Return the [x, y] coordinate for the center point of the cell that contains the specified text.  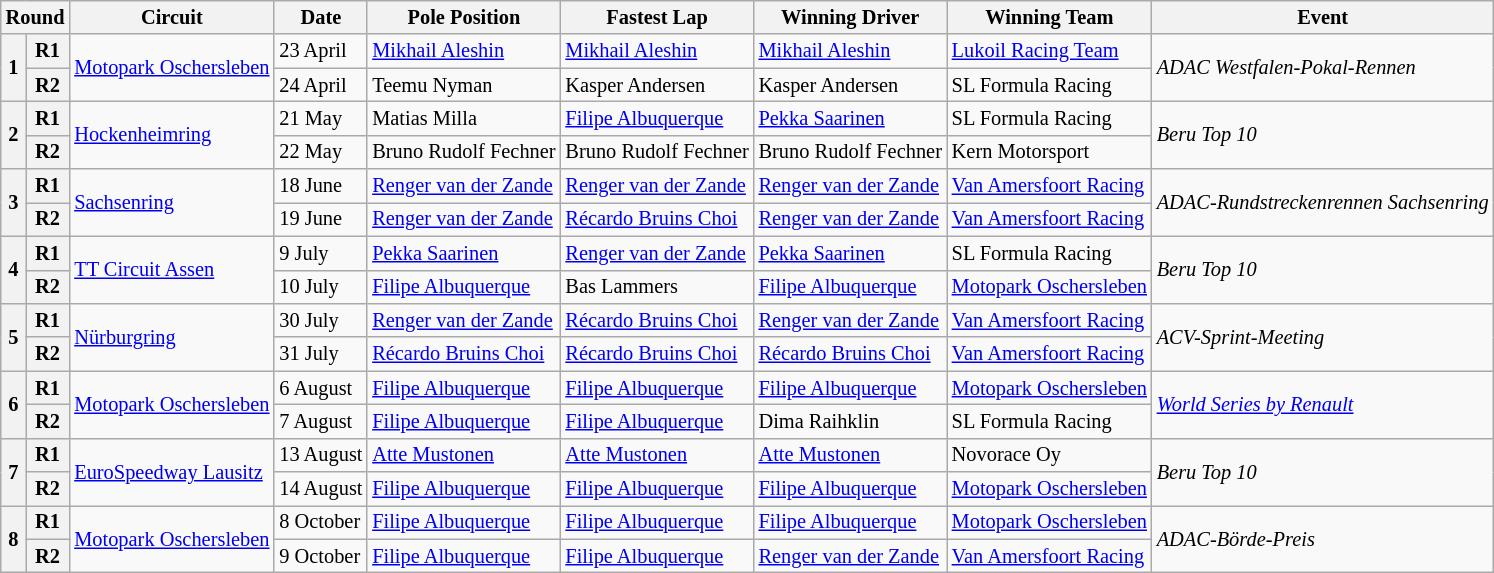
ADAC Westfalen-Pokal-Rennen [1323, 68]
9 July [320, 253]
Kern Motorsport [1050, 152]
Circuit [172, 17]
13 August [320, 455]
Novorace Oy [1050, 455]
2 [14, 134]
9 October [320, 556]
14 August [320, 489]
ADAC-Börde-Preis [1323, 538]
19 June [320, 219]
Bas Lammers [656, 287]
Winning Driver [850, 17]
31 July [320, 354]
7 [14, 472]
Fastest Lap [656, 17]
ADAC-Rundstreckenrennen Sachsenring [1323, 202]
8 [14, 538]
Event [1323, 17]
EuroSpeedway Lausitz [172, 472]
18 June [320, 186]
Teemu Nyman [464, 85]
TT Circuit Assen [172, 270]
10 July [320, 287]
World Series by Renault [1323, 404]
3 [14, 202]
Round [36, 17]
Winning Team [1050, 17]
6 August [320, 388]
Matias Milla [464, 118]
Sachsenring [172, 202]
Hockenheimring [172, 134]
21 May [320, 118]
1 [14, 68]
7 August [320, 421]
Nürburgring [172, 336]
Pole Position [464, 17]
30 July [320, 320]
23 April [320, 51]
4 [14, 270]
5 [14, 336]
Date [320, 17]
22 May [320, 152]
Lukoil Racing Team [1050, 51]
6 [14, 404]
ACV-Sprint-Meeting [1323, 336]
Dima Raihklin [850, 421]
8 October [320, 522]
24 April [320, 85]
